Detect which cell encompasses the target text, then output its (X, Y) center coordinate. 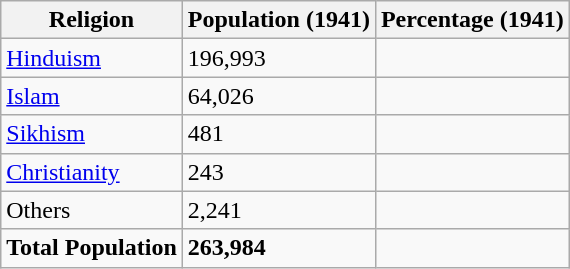
196,993 (278, 58)
263,984 (278, 248)
Percentage (1941) (472, 20)
243 (278, 172)
2,241 (278, 210)
Population (1941) (278, 20)
Islam (92, 96)
481 (278, 134)
Hinduism (92, 58)
Christianity (92, 172)
Others (92, 210)
64,026 (278, 96)
Religion (92, 20)
Sikhism (92, 134)
Total Population (92, 248)
